Find where the given text appears and provide that cell's center as (X, Y) coordinate. 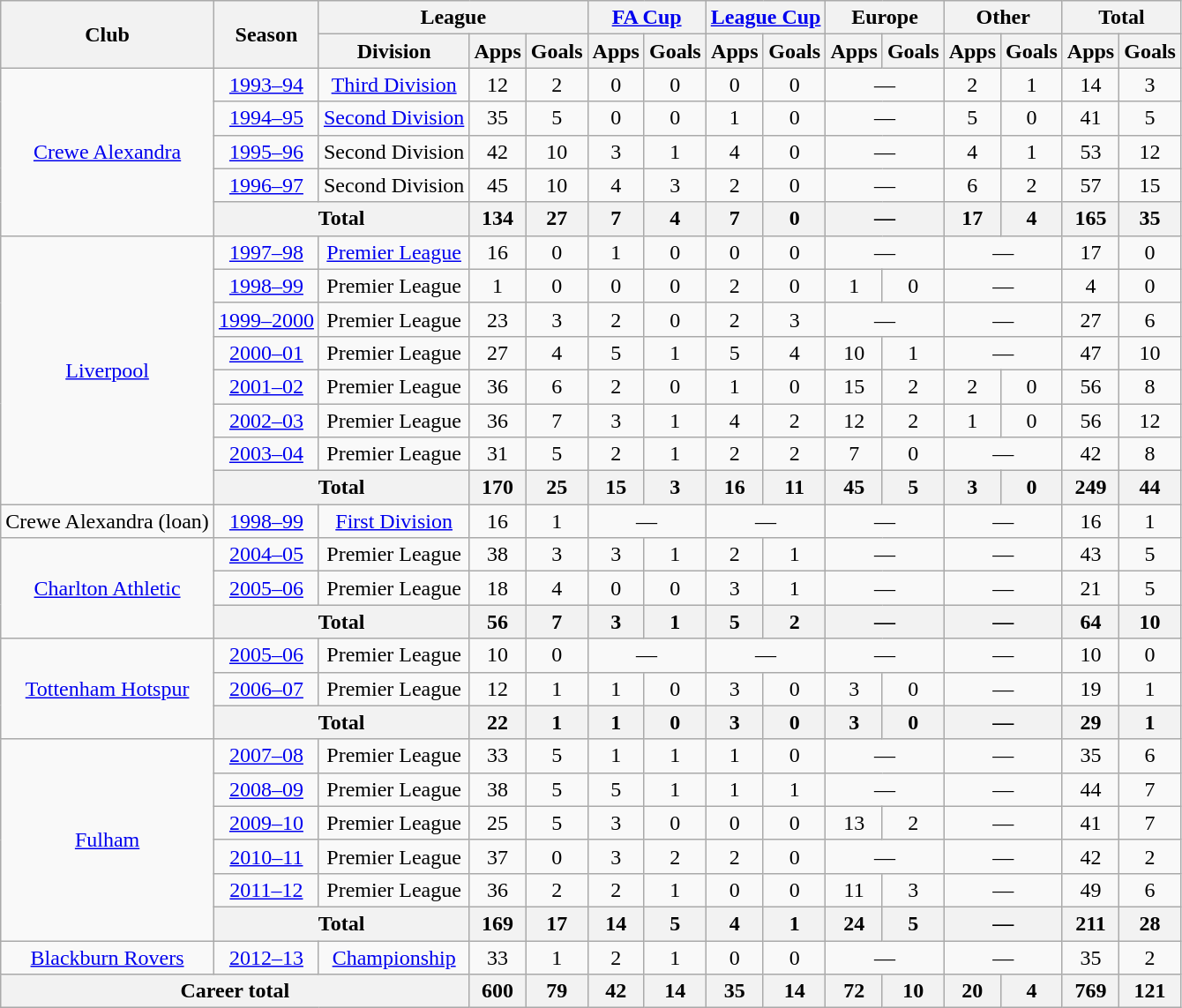
22 (497, 722)
769 (1090, 991)
21 (1090, 588)
Crewe Alexandra (108, 152)
Season (266, 34)
23 (497, 319)
57 (1090, 185)
134 (497, 219)
64 (1090, 622)
Blackburn Rovers (108, 957)
170 (497, 488)
League (453, 18)
2001–02 (266, 386)
Other (1003, 18)
165 (1090, 219)
2011–12 (266, 890)
Charlton Athletic (108, 588)
Championship (393, 957)
49 (1090, 890)
2002–03 (266, 421)
League Cup (766, 18)
Europe (885, 18)
Division (393, 51)
Crewe Alexandra (loan) (108, 521)
37 (497, 856)
2006–07 (266, 689)
29 (1090, 722)
1995–96 (266, 152)
2009–10 (266, 823)
Career total (235, 991)
2004–05 (266, 555)
121 (1150, 991)
72 (854, 991)
Club (108, 34)
2003–04 (266, 454)
Third Division (393, 85)
79 (557, 991)
First Division (393, 521)
1994–95 (266, 118)
169 (497, 923)
600 (497, 991)
Fulham (108, 840)
1993–94 (266, 85)
53 (1090, 152)
2007–08 (266, 756)
20 (972, 991)
1997–98 (266, 252)
FA Cup (647, 18)
2010–11 (266, 856)
24 (854, 923)
1996–97 (266, 185)
13 (854, 823)
Tottenham Hotspur (108, 689)
31 (497, 454)
18 (497, 588)
43 (1090, 555)
28 (1150, 923)
249 (1090, 488)
211 (1090, 923)
47 (1090, 353)
Liverpool (108, 370)
2000–01 (266, 353)
2008–09 (266, 789)
19 (1090, 689)
1999–2000 (266, 319)
2012–13 (266, 957)
